Locate the cell with the specified text and output its [X, Y] center coordinate. 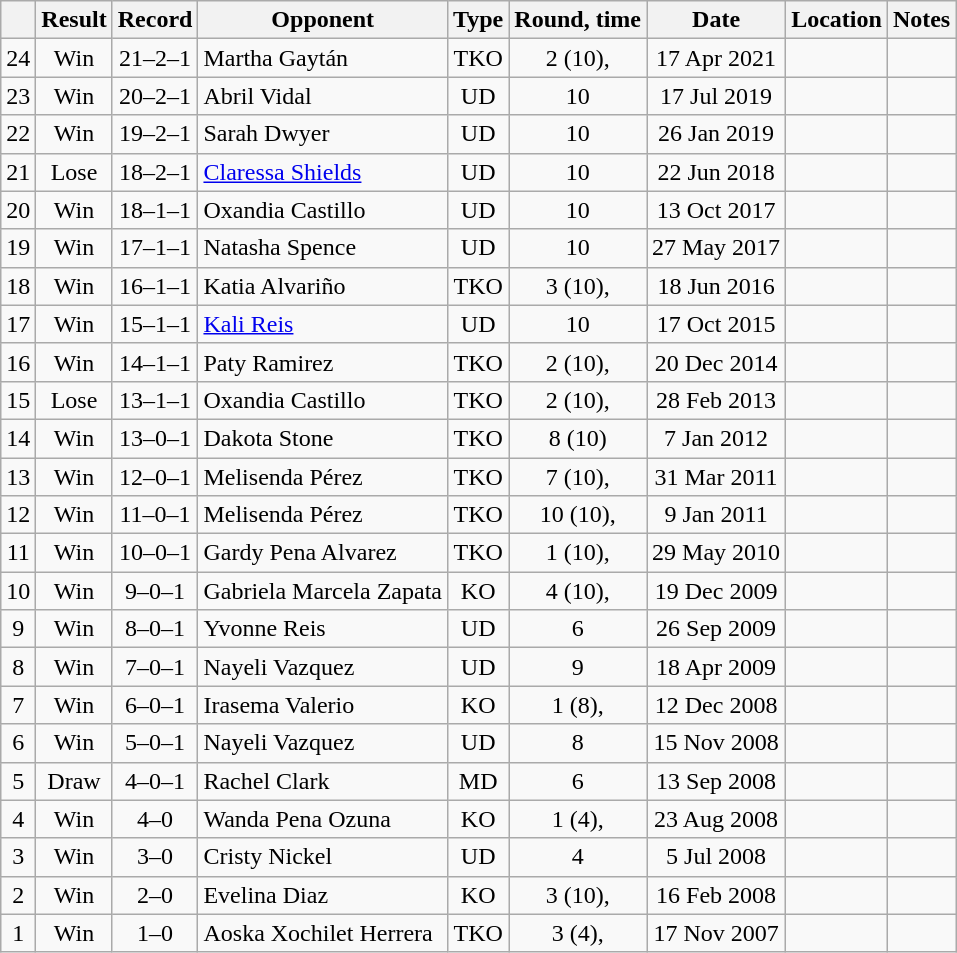
8–0–1 [155, 629]
20 Dec 2014 [716, 362]
3–0 [155, 857]
26 Jan 2019 [716, 134]
Katia Alvariño [323, 286]
Result [74, 20]
7 (10), [578, 477]
19–2–1 [155, 134]
Irasema Valerio [323, 705]
12–0–1 [155, 477]
2 [18, 895]
MD [478, 781]
2–0 [155, 895]
7 Jan 2012 [716, 438]
1–0 [155, 933]
3 (4), [578, 933]
21 [18, 172]
Date [716, 20]
23 Aug 2008 [716, 819]
10–0–1 [155, 553]
9 Jan 2011 [716, 515]
9–0–1 [155, 591]
Location [837, 20]
18 Jun 2016 [716, 286]
Wanda Pena Ozuna [323, 819]
14 [18, 438]
Aoska Xochilet Herrera [323, 933]
6–0–1 [155, 705]
Gabriela Marcela Zapata [323, 591]
Natasha Spence [323, 248]
Dakota Stone [323, 438]
15 Nov 2008 [716, 743]
19 Dec 2009 [716, 591]
17 Nov 2007 [716, 933]
13 [18, 477]
16–1–1 [155, 286]
Cristy Nickel [323, 857]
26 Sep 2009 [716, 629]
21–2–1 [155, 58]
Abril Vidal [323, 96]
Yvonne Reis [323, 629]
Round, time [578, 20]
13–0–1 [155, 438]
22 Jun 2018 [716, 172]
Rachel Clark [323, 781]
Paty Ramirez [323, 362]
15–1–1 [155, 324]
4–0 [155, 819]
Record [155, 20]
11–0–1 [155, 515]
13 Sep 2008 [716, 781]
17 [18, 324]
13–1–1 [155, 400]
Evelina Diaz [323, 895]
19 [18, 248]
Type [478, 20]
1 (4), [578, 819]
Claressa Shields [323, 172]
12 [18, 515]
7 [18, 705]
1 [18, 933]
4 (10), [578, 591]
4–0–1 [155, 781]
16 [18, 362]
17 Apr 2021 [716, 58]
5 [18, 781]
20–2–1 [155, 96]
Opponent [323, 20]
7–0–1 [155, 667]
17 Oct 2015 [716, 324]
29 May 2010 [716, 553]
Gardy Pena Alvarez [323, 553]
5–0–1 [155, 743]
17 Jul 2019 [716, 96]
Kali Reis [323, 324]
12 Dec 2008 [716, 705]
11 [18, 553]
22 [18, 134]
28 Feb 2013 [716, 400]
13 Oct 2017 [716, 210]
14–1–1 [155, 362]
15 [18, 400]
23 [18, 96]
10 (10), [578, 515]
24 [18, 58]
18 [18, 286]
Sarah Dwyer [323, 134]
1 (8), [578, 705]
1 (10), [578, 553]
3 [18, 857]
Notes [921, 20]
Martha Gaytán [323, 58]
Draw [74, 781]
17–1–1 [155, 248]
16 Feb 2008 [716, 895]
18–1–1 [155, 210]
5 Jul 2008 [716, 857]
31 Mar 2011 [716, 477]
27 May 2017 [716, 248]
18 Apr 2009 [716, 667]
18–2–1 [155, 172]
8 (10) [578, 438]
20 [18, 210]
